Pinpoint the cell where the given text exists, returning its [x, y] midpoint coordinate. 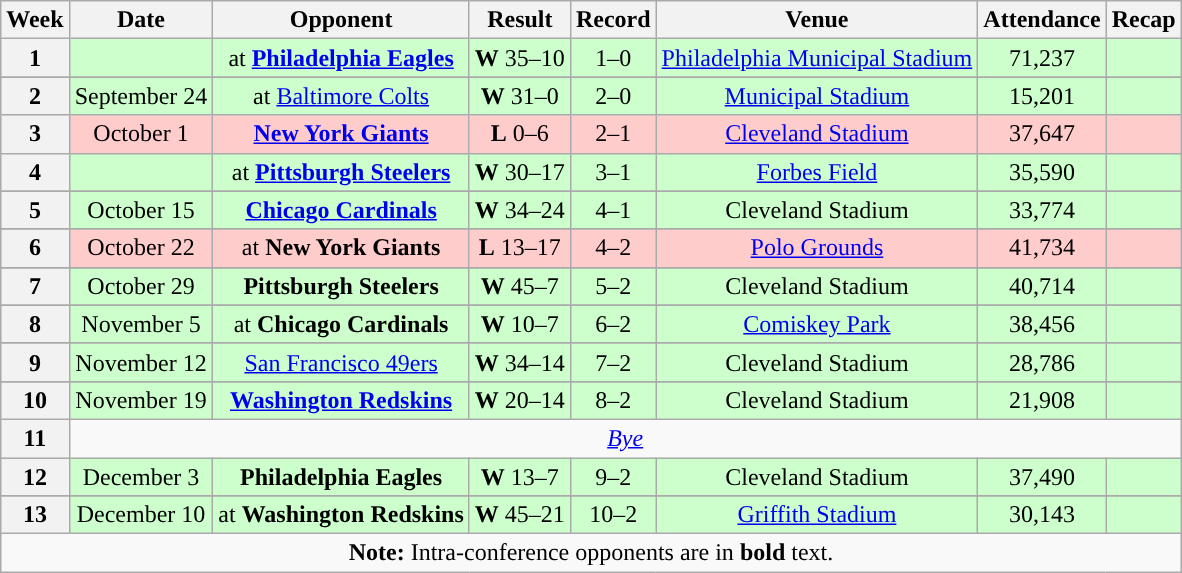
Opponent [341, 20]
9 [35, 362]
7 [35, 286]
at Pittsburgh Steelers [341, 172]
2–1 [613, 134]
Griffith Stadium [817, 515]
6–2 [613, 324]
at Washington Redskins [341, 515]
L 13–17 [520, 248]
W 45–7 [520, 286]
3–1 [613, 172]
at Chicago Cardinals [341, 324]
37,490 [1042, 477]
W 30–17 [520, 172]
8–2 [613, 400]
9–2 [613, 477]
71,237 [1042, 58]
37,647 [1042, 134]
October 1 [141, 134]
6 [35, 248]
13 [35, 515]
W 35–10 [520, 58]
2 [35, 96]
at Baltimore Colts [341, 96]
W 20–14 [520, 400]
W 34–24 [520, 210]
Philadelphia Eagles [341, 477]
W 45–21 [520, 515]
5–2 [613, 286]
7–2 [613, 362]
33,774 [1042, 210]
Chicago Cardinals [341, 210]
4–2 [613, 248]
September 24 [141, 96]
W 13–7 [520, 477]
Recap [1144, 20]
10–2 [613, 515]
Week [35, 20]
3 [35, 134]
at Philadelphia Eagles [341, 58]
Municipal Stadium [817, 96]
at New York Giants [341, 248]
October 15 [141, 210]
40,714 [1042, 286]
Pittsburgh Steelers [341, 286]
38,456 [1042, 324]
October 22 [141, 248]
41,734 [1042, 248]
11 [35, 438]
30,143 [1042, 515]
12 [35, 477]
5 [35, 210]
L 0–6 [520, 134]
Record [613, 20]
1–0 [613, 58]
4–1 [613, 210]
35,590 [1042, 172]
Comiskey Park [817, 324]
4 [35, 172]
December 10 [141, 515]
Polo Grounds [817, 248]
21,908 [1042, 400]
New York Giants [341, 134]
November 12 [141, 362]
W 31–0 [520, 96]
Washington Redskins [341, 400]
10 [35, 400]
Forbes Field [817, 172]
October 29 [141, 286]
8 [35, 324]
2–0 [613, 96]
Venue [817, 20]
W 10–7 [520, 324]
December 3 [141, 477]
15,201 [1042, 96]
W 34–14 [520, 362]
Attendance [1042, 20]
Philadelphia Municipal Stadium [817, 58]
Result [520, 20]
1 [35, 58]
28,786 [1042, 362]
November 5 [141, 324]
Note: Intra-conference opponents are in bold text. [591, 553]
November 19 [141, 400]
Bye [625, 438]
Date [141, 20]
San Francisco 49ers [341, 362]
